From the cell containing the given text, extract its center point as [X, Y] coordinate. 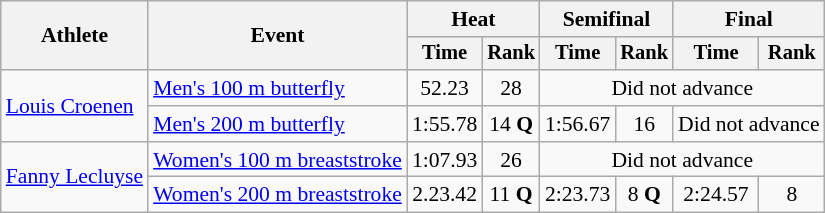
Women's 100 m breaststroke [278, 160]
Final [749, 19]
Men's 200 m butterfly [278, 124]
8 Q [644, 195]
1:56.67 [578, 124]
52.23 [444, 88]
2:23.73 [578, 195]
8 [792, 195]
14 Q [511, 124]
1:07.93 [444, 160]
16 [644, 124]
Athlete [74, 36]
Men's 100 m butterfly [278, 88]
28 [511, 88]
11 Q [511, 195]
Women's 200 m breaststroke [278, 195]
2:24.57 [716, 195]
26 [511, 160]
Event [278, 36]
Louis Croenen [74, 106]
Heat [474, 19]
Semifinal [606, 19]
1:55.78 [444, 124]
Fanny Lecluyse [74, 178]
2.23.42 [444, 195]
